Identify which cell holds the provided text, then report its (x, y) central coordinate. 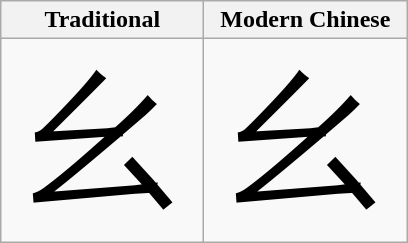
Modern Chinese (306, 20)
Traditional (102, 20)
